Identify which cell holds the provided text, then report its [x, y] central coordinate. 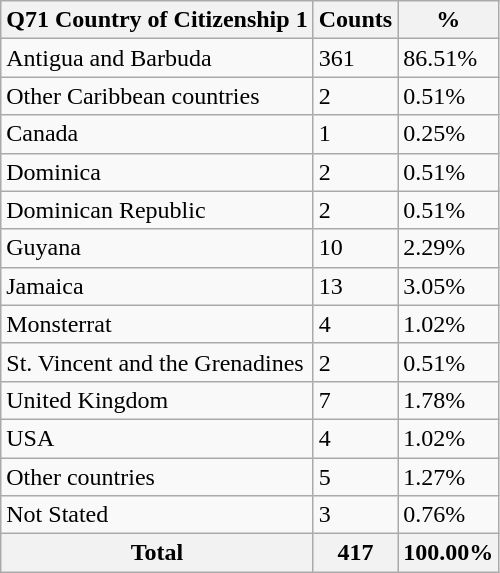
St. Vincent and the Grenadines [157, 362]
1.78% [448, 400]
0.25% [448, 134]
361 [355, 58]
Total [157, 553]
0.76% [448, 515]
Dominica [157, 172]
3 [355, 515]
Canada [157, 134]
7 [355, 400]
Other Caribbean countries [157, 96]
Antigua and Barbuda [157, 58]
86.51% [448, 58]
10 [355, 248]
1 [355, 134]
Other countries [157, 477]
Not Stated [157, 515]
% [448, 20]
1.27% [448, 477]
Monsterrat [157, 324]
Dominican Republic [157, 210]
Counts [355, 20]
3.05% [448, 286]
Jamaica [157, 286]
Q71 Country of Citizenship 1 [157, 20]
417 [355, 553]
Guyana [157, 248]
5 [355, 477]
United Kingdom [157, 400]
USA [157, 438]
13 [355, 286]
100.00% [448, 553]
2.29% [448, 248]
